Provide the (X, Y) coordinate of the cell's center where the given text is located.  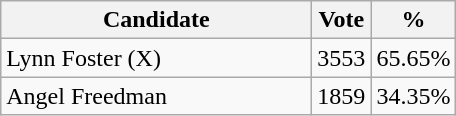
Angel Freedman (156, 96)
3553 (342, 58)
65.65% (414, 58)
Lynn Foster (X) (156, 58)
Vote (342, 20)
Candidate (156, 20)
% (414, 20)
34.35% (414, 96)
1859 (342, 96)
